Capture the cell that displays the provided text and extract its (x, y) central coordinate. 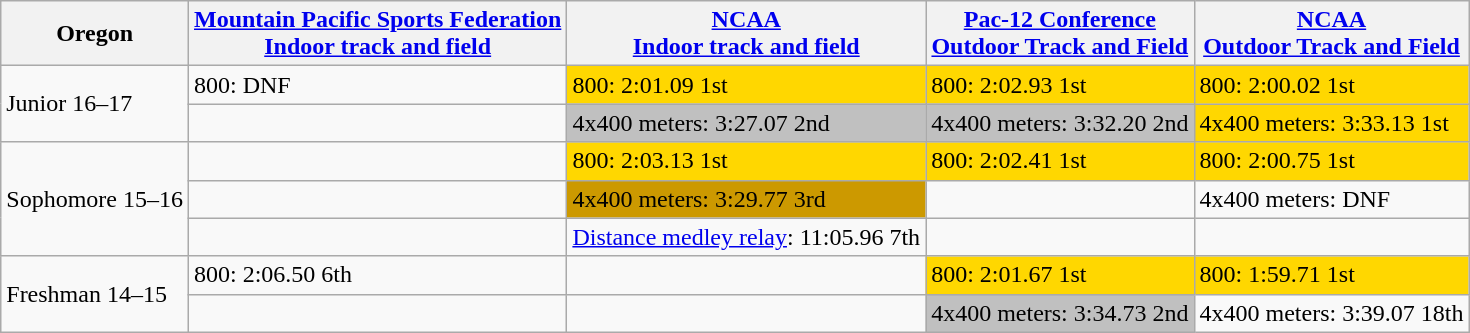
4x400 meters: 3:32.20 2nd (1060, 123)
Freshman 14–15 (95, 294)
800: 2:01.67 1st (1060, 275)
800: 1:59.71 1st (1332, 275)
NCAA Outdoor Track and Field (1332, 34)
800: DNF (377, 85)
4x400 meters: 3:39.07 18th (1332, 313)
Pac-12 Conference Outdoor Track and Field (1060, 34)
Junior 16–17 (95, 104)
Sophomore 15–16 (95, 199)
800: 2:02.93 1st (1060, 85)
800: 2:00.02 1st (1332, 85)
Mountain Pacific Sports Federation Indoor track and field (377, 34)
800: 2:02.41 1st (1060, 161)
800: 2:01.09 1st (746, 85)
800: 2:00.75 1st (1332, 161)
800: 2:06.50 6th (377, 275)
800: 2:03.13 1st (746, 161)
4x400 meters: DNF (1332, 199)
Oregon (95, 34)
4x400 meters: 3:27.07 2nd (746, 123)
Distance medley relay: 11:05.96 7th (746, 237)
NCAA Indoor track and field (746, 34)
4x400 meters: 3:29.77 3rd (746, 199)
4x400 meters: 3:33.13 1st (1332, 123)
4x400 meters: 3:34.73 2nd (1060, 313)
